Provide the (x, y) coordinate of the cell's center where the given text is located.  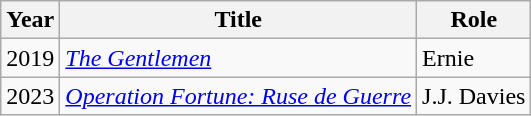
Role (474, 20)
Year (30, 20)
2019 (30, 58)
The Gentlemen (238, 58)
2023 (30, 96)
J.J. Davies (474, 96)
Title (238, 20)
Operation Fortune: Ruse de Guerre (238, 96)
Ernie (474, 58)
